Scan for the cell matching the given text and deliver its (X, Y) coordinate at center. 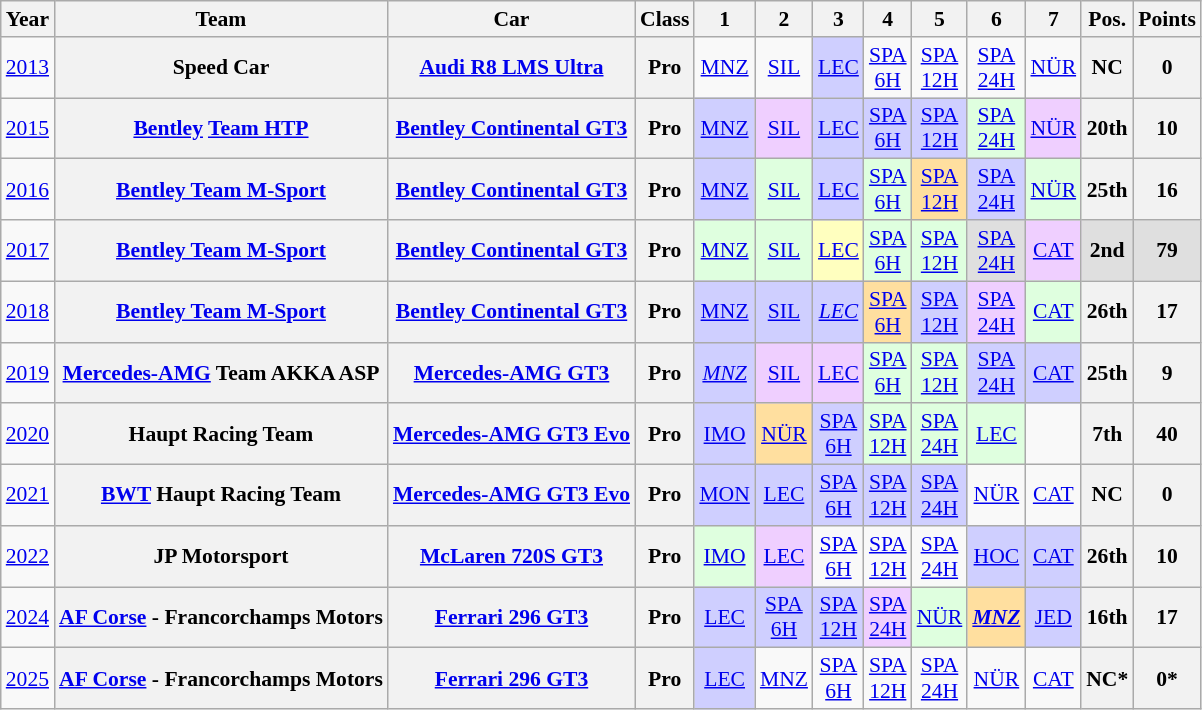
9 (1167, 372)
MON (724, 496)
Pos. (1107, 19)
2017 (28, 250)
HOC (996, 556)
Mercedes-AMG GT3 (512, 372)
2022 (28, 556)
16th (1107, 618)
2021 (28, 496)
Points (1167, 19)
2020 (28, 434)
3 (838, 19)
Haupt Racing Team (221, 434)
2 (784, 19)
2025 (28, 678)
Year (28, 19)
40 (1167, 434)
4 (888, 19)
NC* (1107, 678)
JED (1053, 618)
2019 (28, 372)
Car (512, 19)
20th (1107, 128)
Audi R8 LMS Ultra (512, 68)
6 (996, 19)
McLaren 720S GT3 (512, 556)
16 (1167, 190)
Class (664, 19)
5 (940, 19)
2018 (28, 312)
7 (1053, 19)
2015 (28, 128)
2024 (28, 618)
2nd (1107, 250)
79 (1167, 250)
JP Motorsport (221, 556)
Speed Car (221, 68)
1 (724, 19)
2016 (28, 190)
Team (221, 19)
Bentley Team HTP (221, 128)
Mercedes-AMG Team AKKA ASP (221, 372)
BWT Haupt Racing Team (221, 496)
7th (1107, 434)
2013 (28, 68)
0* (1167, 678)
